Extract the (X, Y) coordinate from the center of the cell holding the provided text.  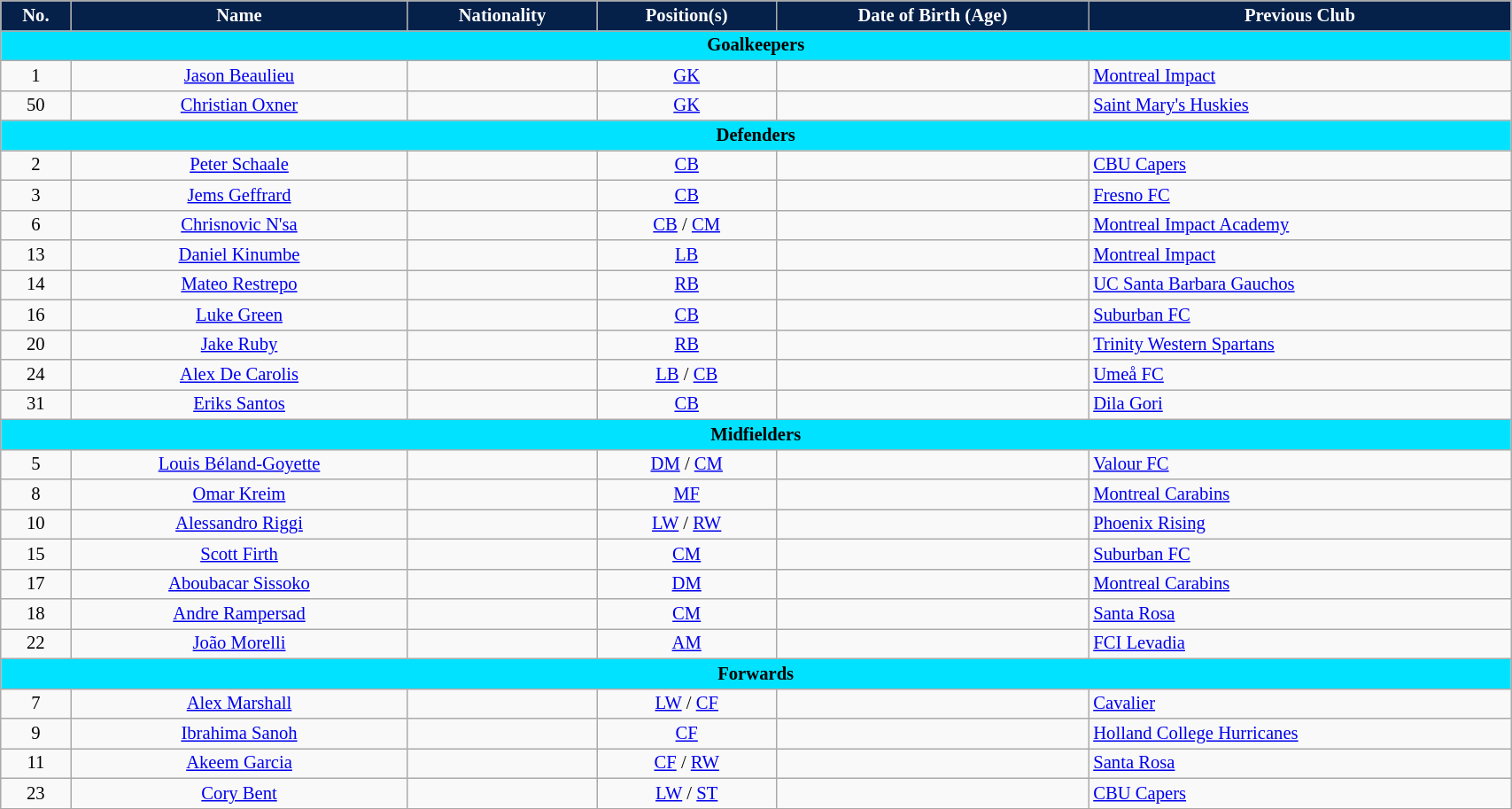
Louis Béland-Goyette (239, 464)
22 (35, 643)
6 (35, 225)
UC Santa Barbara Gauchos (1299, 284)
Position(s) (687, 15)
18 (35, 614)
DM / CM (687, 464)
23 (35, 793)
No. (35, 15)
Jake Ruby (239, 345)
Fresno FC (1299, 195)
Akeem Garcia (239, 763)
FCI Levadia (1299, 643)
Daniel Kinumbe (239, 254)
LW / RW (687, 524)
Defenders (756, 136)
Previous Club (1299, 15)
50 (35, 105)
Cavalier (1299, 704)
Christian Oxner (239, 105)
Dila Gori (1299, 404)
Saint Mary's Huskies (1299, 105)
Eriks Santos (239, 404)
Alex De Carolis (239, 375)
Jems Geffrard (239, 195)
Jason Beaulieu (239, 75)
Nationality (502, 15)
15 (35, 554)
17 (35, 584)
LB (687, 254)
CF / RW (687, 763)
Montreal Impact Academy (1299, 225)
Cory Bent (239, 793)
CB / CM (687, 225)
Aboubacar Sissoko (239, 584)
Andre Rampersad (239, 614)
8 (35, 494)
DM (687, 584)
João Morelli (239, 643)
LB / CB (687, 375)
10 (35, 524)
Goalkeepers (756, 45)
Chrisnovic N'sa (239, 225)
Midfielders (756, 434)
Scott Firth (239, 554)
LW / ST (687, 793)
AM (687, 643)
Holland College Hurricanes (1299, 733)
LW / CF (687, 704)
1 (35, 75)
MF (687, 494)
14 (35, 284)
16 (35, 315)
20 (35, 345)
Umeå FC (1299, 375)
24 (35, 375)
Date of Birth (Age) (932, 15)
3 (35, 195)
Valour FC (1299, 464)
5 (35, 464)
Phoenix Rising (1299, 524)
Mateo Restrepo (239, 284)
Omar Kreim (239, 494)
Luke Green (239, 315)
31 (35, 404)
Name (239, 15)
11 (35, 763)
Trinity Western Spartans (1299, 345)
7 (35, 704)
9 (35, 733)
Ibrahima Sanoh (239, 733)
2 (35, 165)
Peter Schaale (239, 165)
Alex Marshall (239, 704)
13 (35, 254)
Alessandro Riggi (239, 524)
CF (687, 733)
Forwards (756, 673)
